Output the (x, y) coordinate of the center of the cell containing the given text.  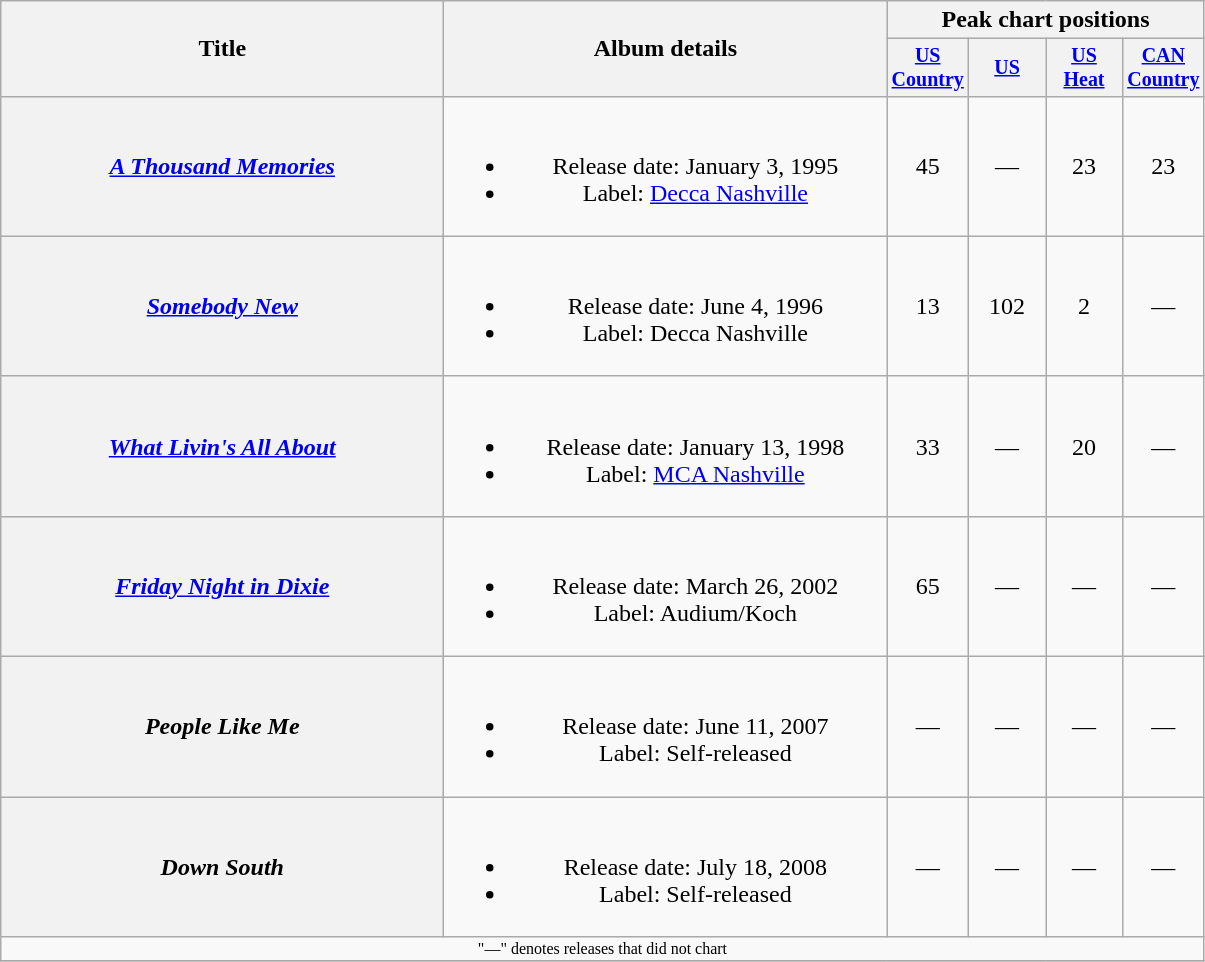
People Like Me (222, 727)
USHeat (1084, 68)
Friday Night in Dixie (222, 586)
Peak chart positions (1046, 20)
"—" denotes releases that did not chart (602, 949)
102 (1008, 306)
45 (928, 166)
Title (222, 49)
Down South (222, 867)
US Country (928, 68)
2 (1084, 306)
US (1008, 68)
20 (1084, 446)
Album details (666, 49)
13 (928, 306)
Release date: June 11, 2007Label: Self-released (666, 727)
Release date: July 18, 2008Label: Self-released (666, 867)
Release date: January 3, 1995Label: Decca Nashville (666, 166)
33 (928, 446)
65 (928, 586)
Release date: March 26, 2002Label: Audium/Koch (666, 586)
What Livin's All About (222, 446)
Release date: January 13, 1998Label: MCA Nashville (666, 446)
CAN Country (1163, 68)
Somebody New (222, 306)
Release date: June 4, 1996Label: Decca Nashville (666, 306)
A Thousand Memories (222, 166)
